Return the [x, y] coordinate for the center point of the cell that contains the specified text.  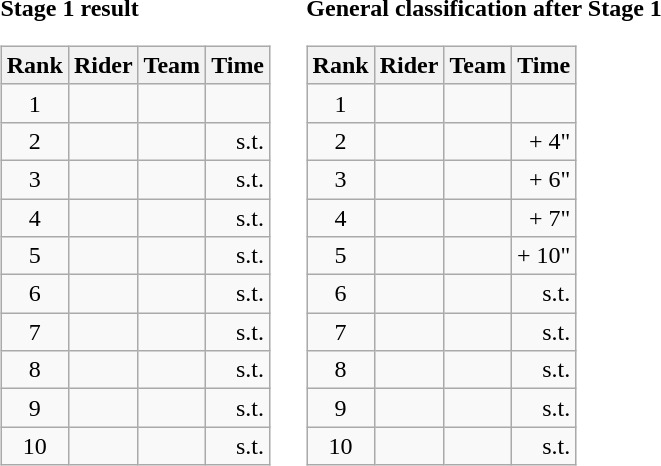
+ 7" [543, 217]
+ 4" [543, 141]
+ 6" [543, 179]
+ 10" [543, 256]
